Detect which cell encompasses the target text, then output its (x, y) center coordinate. 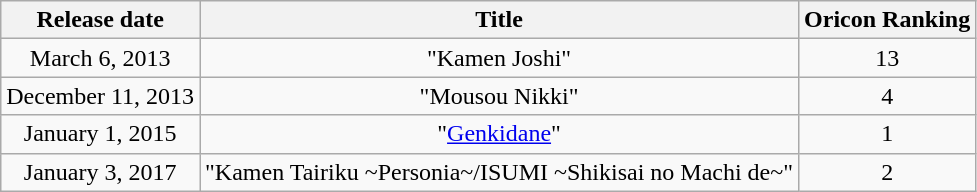
January 3, 2017 (100, 172)
2 (888, 172)
January 1, 2015 (100, 134)
1 (888, 134)
13 (888, 58)
Title (500, 20)
"Genkidane" (500, 134)
"Kamen Tairiku ~Personia~/ISUMI ~Shikisai no Machi de~" (500, 172)
"Kamen Joshi" (500, 58)
December 11, 2013 (100, 96)
Release date (100, 20)
"Mousou Nikki" (500, 96)
4 (888, 96)
Oricon Ranking (888, 20)
March 6, 2013 (100, 58)
